Determine the [X, Y] coordinate at the center of the cell enclosing the given text.  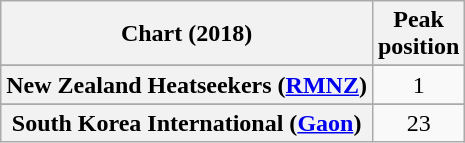
Peak position [418, 34]
23 [418, 123]
Chart (2018) [187, 34]
New Zealand Heatseekers (RMNZ) [187, 85]
South Korea International (Gaon) [187, 123]
1 [418, 85]
